Scan for the cell matching the given text and deliver its [x, y] coordinate at center. 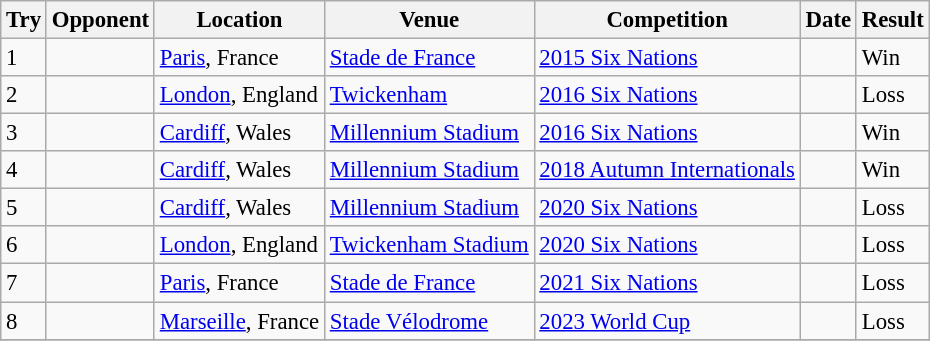
Stade Vélodrome [429, 321]
2018 Autumn Internationals [667, 170]
5 [24, 208]
2015 Six Nations [667, 58]
Twickenham [429, 95]
Date [828, 20]
6 [24, 245]
3 [24, 133]
Competition [667, 20]
1 [24, 58]
2023 World Cup [667, 321]
4 [24, 170]
Marseille, France [239, 321]
Venue [429, 20]
8 [24, 321]
Result [892, 20]
Opponent [100, 20]
2 [24, 95]
Try [24, 20]
2021 Six Nations [667, 283]
Twickenham Stadium [429, 245]
7 [24, 283]
Location [239, 20]
